Pinpoint the cell where the given text exists, returning its (X, Y) midpoint coordinate. 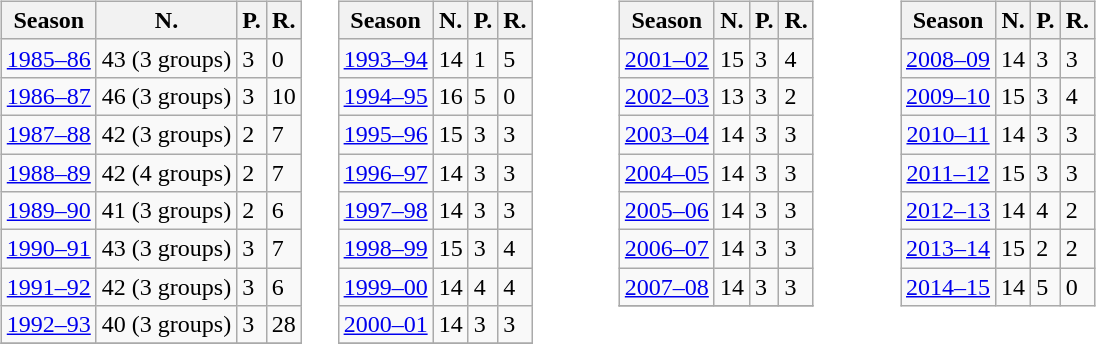
1987–88 (48, 134)
28 (284, 325)
2003–04 (666, 134)
1991–92 (48, 287)
1997–98 (386, 211)
1 (483, 58)
1985–86 (48, 58)
2014–15 (948, 287)
2000–01 (386, 325)
42 (4 groups) (166, 173)
13 (732, 96)
2001–02 (666, 58)
46 (3 groups) (166, 96)
1989–90 (48, 211)
2005–06 (666, 211)
1990–91 (48, 249)
1988–89 (48, 173)
1986–87 (48, 96)
2010–11 (948, 134)
1996–97 (386, 173)
1999–00 (386, 287)
1993–94 (386, 58)
1998–99 (386, 249)
2013–14 (948, 249)
16 (450, 96)
2002–03 (666, 96)
1994–95 (386, 96)
2011–12 (948, 173)
2008–09 (948, 58)
2004–05 (666, 173)
2012–13 (948, 211)
10 (284, 96)
40 (3 groups) (166, 325)
2007–08 (666, 287)
2006–07 (666, 249)
1995–96 (386, 134)
2009–10 (948, 96)
41 (3 groups) (166, 211)
1992–93 (48, 325)
